Search for the cell housing the specified text and yield its [x, y] center coordinate. 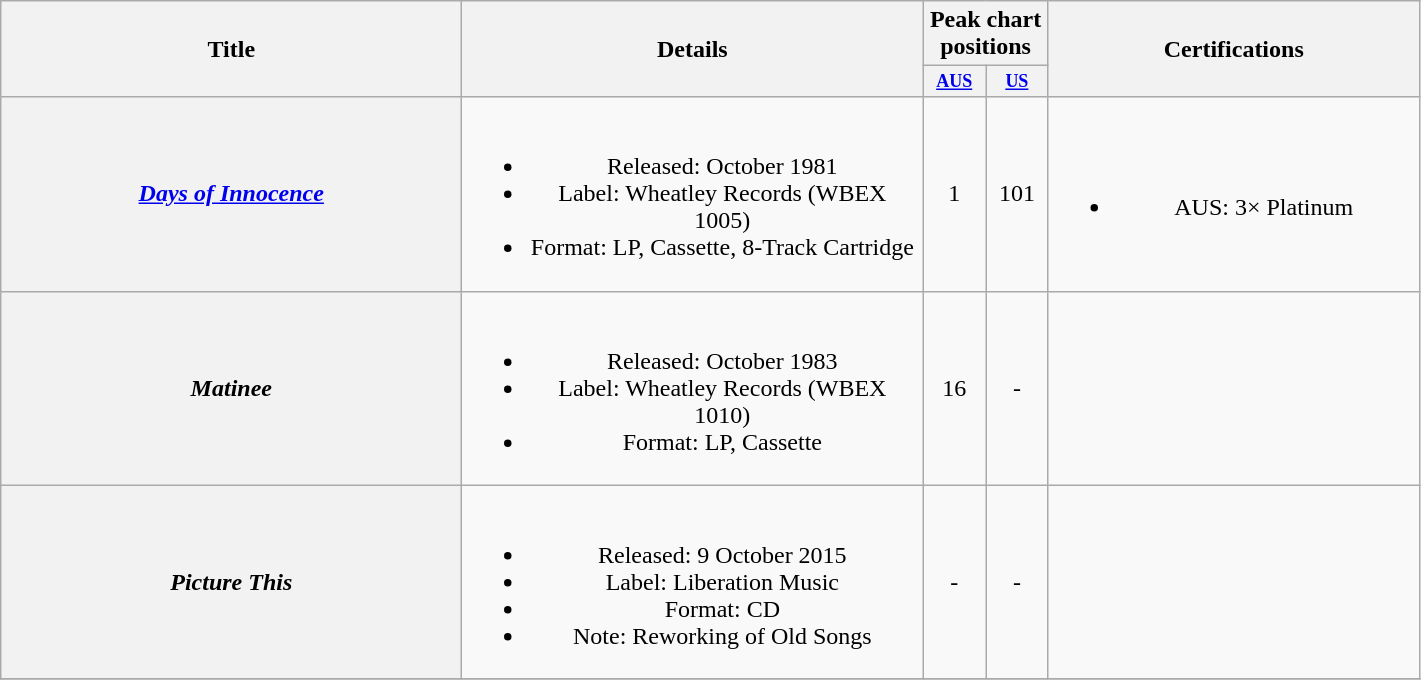
Title [232, 49]
Released: October 1983Label: Wheatley Records (WBEX 1010)Format: LP, Cassette [692, 388]
Peak chart positions [986, 34]
Released: October 1981Label: Wheatley Records (WBEX 1005)Format: LP, Cassette, 8-Track Cartridge [692, 194]
AUS [954, 82]
Matinee [232, 388]
1 [954, 194]
Picture This [232, 582]
Days of Innocence [232, 194]
16 [954, 388]
Details [692, 49]
101 [1018, 194]
Released: 9 October 2015 Label: Liberation MusicFormat: CDNote: Reworking of Old Songs [692, 582]
US [1018, 82]
Certifications [1234, 49]
AUS: 3× Platinum [1234, 194]
